From the cell containing the given text, extract its center point as [X, Y] coordinate. 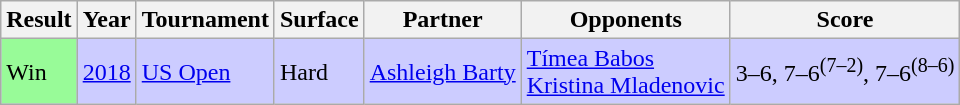
3–6, 7–6(7–2), 7–6(8–6) [845, 72]
Tímea Babos Kristina Mladenovic [626, 72]
Year [106, 20]
Surface [319, 20]
Result [39, 20]
2018 [106, 72]
Score [845, 20]
Win [39, 72]
Hard [319, 72]
Opponents [626, 20]
US Open [205, 72]
Ashleigh Barty [442, 72]
Partner [442, 20]
Tournament [205, 20]
